Pinpoint the cell where the given text exists, returning its [x, y] midpoint coordinate. 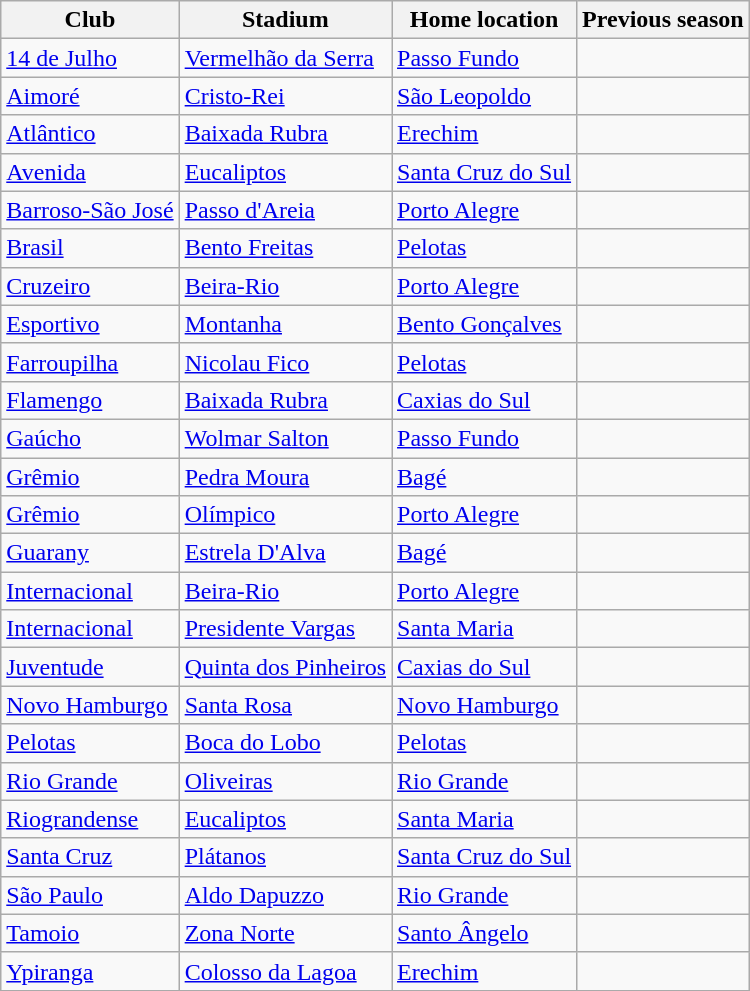
Passo d'Areia [285, 210]
Colosso da Lagoa [285, 971]
Pedra Moura [285, 477]
Santa Rosa [285, 705]
Aimoré [90, 96]
14 de Julho [90, 58]
Bento Gonçalves [484, 324]
Barroso-São José [90, 210]
São Leopoldo [484, 96]
Vermelhão da Serra [285, 58]
Presidente Vargas [285, 629]
Estrela D'Alva [285, 553]
Ypiranga [90, 971]
Gaúcho [90, 438]
Flamengo [90, 400]
Montanha [285, 324]
Nicolau Fico [285, 362]
Stadium [285, 20]
Olímpico [285, 515]
Tamoio [90, 933]
Esportivo [90, 324]
Cruzeiro [90, 286]
Santa Cruz [90, 857]
Club [90, 20]
Aldo Dapuzzo [285, 895]
Zona Norte [285, 933]
Farroupilha [90, 362]
Home location [484, 20]
Plátanos [285, 857]
Riograndense [90, 819]
Avenida [90, 172]
Previous season [664, 20]
Wolmar Salton [285, 438]
Cristo-Rei [285, 96]
Bento Freitas [285, 248]
Oliveiras [285, 781]
Santo Ângelo [484, 933]
Guarany [90, 553]
Brasil [90, 248]
Juventude [90, 667]
Boca do Lobo [285, 743]
São Paulo [90, 895]
Quinta dos Pinheiros [285, 667]
Atlântico [90, 134]
